Provide the (X, Y) coordinate of the cell's center where the given text is located.  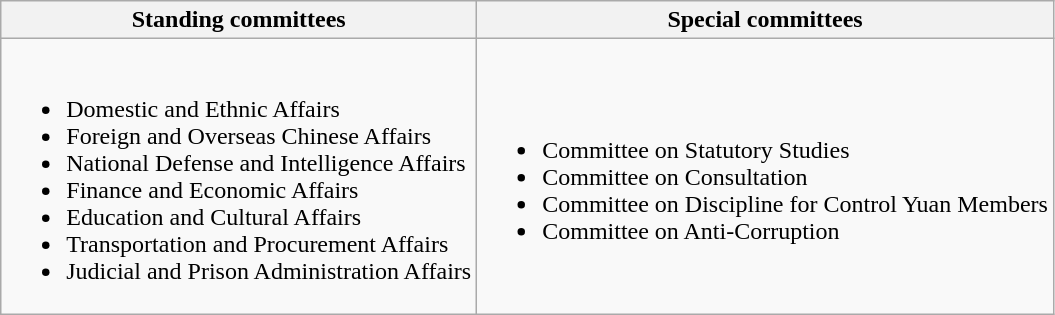
Committee on Statutory StudiesCommittee on ConsultationCommittee on Discipline for Control Yuan MembersCommittee on Anti-Corruption (766, 176)
Special committees (766, 20)
Standing committees (239, 20)
